Identify which cell holds the provided text, then report its [x, y] central coordinate. 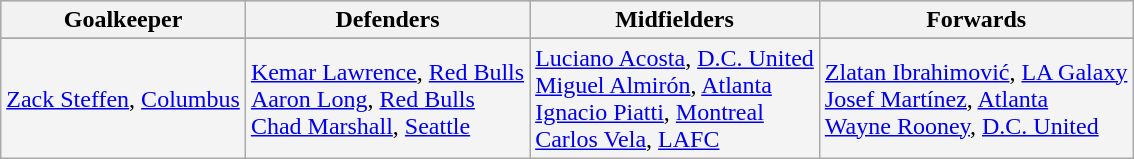
Defenders [387, 20]
Midfielders [675, 20]
Luciano Acosta, D.C. United Miguel Almirón, Atlanta Ignacio Piatti, Montreal Carlos Vela, LAFC [675, 98]
Goalkeeper [124, 20]
Kemar Lawrence, Red Bulls Aaron Long, Red Bulls Chad Marshall, Seattle [387, 98]
Forwards [976, 20]
Zlatan Ibrahimović, LA Galaxy Josef Martínez, Atlanta Wayne Rooney, D.C. United [976, 98]
Zack Steffen, Columbus [124, 98]
